Extract the (X, Y) coordinate from the center of the cell holding the provided text.  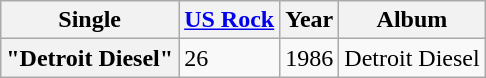
Detroit Diesel (412, 58)
Album (412, 20)
26 (230, 58)
"Detroit Diesel" (90, 58)
Year (310, 20)
Single (90, 20)
US Rock (230, 20)
1986 (310, 58)
